From the cell containing the given text, extract its center point as [x, y] coordinate. 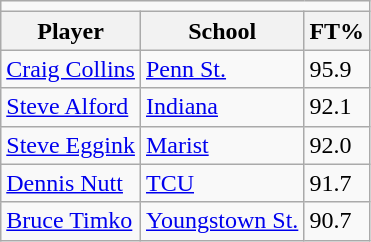
Marist [222, 145]
Dennis Nutt [71, 183]
FT% [337, 31]
Bruce Timko [71, 221]
Player [71, 31]
90.7 [337, 221]
TCU [222, 183]
91.7 [337, 183]
92.1 [337, 107]
Steve Alford [71, 107]
Indiana [222, 107]
Penn St. [222, 69]
Steve Eggink [71, 145]
School [222, 31]
Craig Collins [71, 69]
95.9 [337, 69]
92.0 [337, 145]
Youngstown St. [222, 221]
